From the cell containing the given text, extract its center point as (X, Y) coordinate. 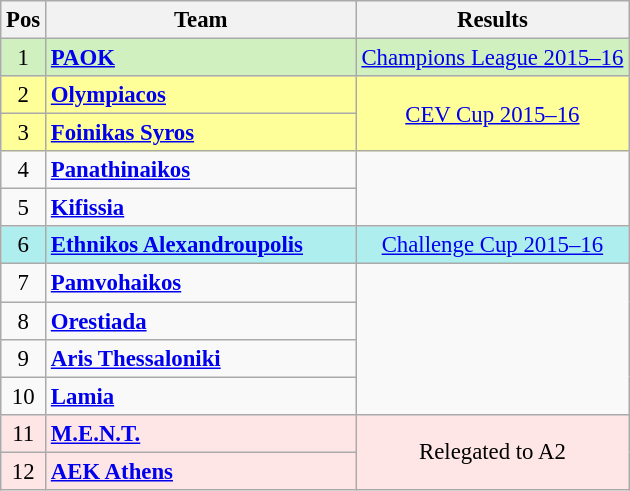
Relegated to A2 (492, 452)
Olympiacos (202, 95)
9 (24, 358)
8 (24, 321)
Orestiada (202, 321)
AEK Athens (202, 471)
Ethnikos Alexandroupolis (202, 245)
4 (24, 170)
Aris Thessaloniki (202, 358)
Results (492, 20)
3 (24, 133)
2 (24, 95)
M.E.N.T. (202, 433)
Challenge Cup 2015–16 (492, 245)
12 (24, 471)
10 (24, 396)
Foinikas Syros (202, 133)
6 (24, 245)
Lamia (202, 396)
Panathinaikos (202, 170)
Team (202, 20)
11 (24, 433)
PAOK (202, 58)
Pos (24, 20)
1 (24, 58)
5 (24, 208)
CEV Cup 2015–16 (492, 114)
Pamvohaikos (202, 283)
Champions League 2015–16 (492, 58)
7 (24, 283)
Kifissia (202, 208)
